From the cell containing the given text, extract its center point as [x, y] coordinate. 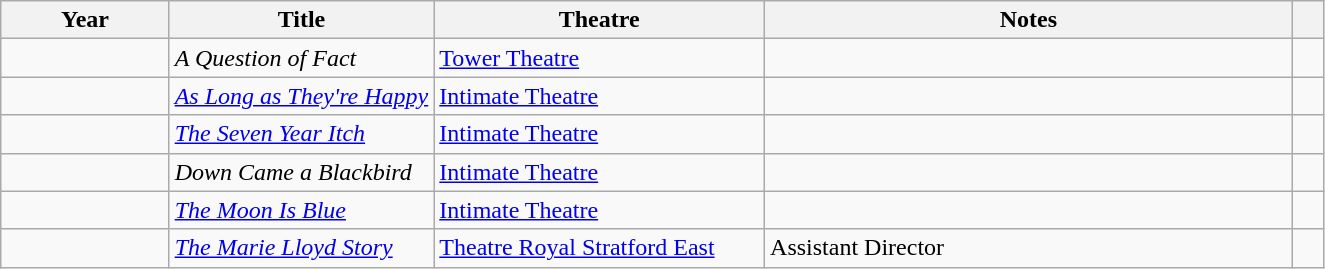
Assistant Director [1029, 248]
The Marie Lloyd Story [302, 248]
Year [85, 20]
Down Came a Blackbird [302, 172]
Theatre [600, 20]
A Question of Fact [302, 58]
Theatre Royal Stratford East [600, 248]
Notes [1029, 20]
Tower Theatre [600, 58]
Title [302, 20]
The Seven Year Itch [302, 134]
The Moon Is Blue [302, 210]
As Long as They're Happy [302, 96]
